From the cell containing the given text, extract its center point as [x, y] coordinate. 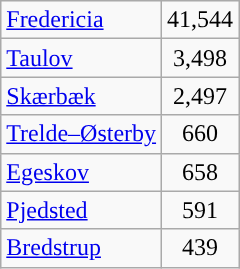
591 [200, 210]
Bredstrup [82, 248]
2,497 [200, 96]
Pjedsted [82, 210]
41,544 [200, 20]
660 [200, 134]
Fredericia [82, 20]
Taulov [82, 58]
Egeskov [82, 172]
Skærbæk [82, 96]
658 [200, 172]
439 [200, 248]
Trelde–Østerby [82, 134]
3,498 [200, 58]
